Return the [x, y] coordinate for the center point of the cell that contains the specified text.  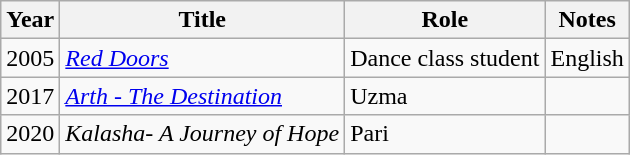
Dance class student [445, 58]
2020 [30, 134]
English [587, 58]
Red Doors [202, 58]
2005 [30, 58]
Pari [445, 134]
2017 [30, 96]
Role [445, 20]
Arth - The Destination [202, 96]
Uzma [445, 96]
Notes [587, 20]
Kalasha- A Journey of Hope [202, 134]
Year [30, 20]
Title [202, 20]
